Find where the given text appears and provide that cell's center as [x, y] coordinate. 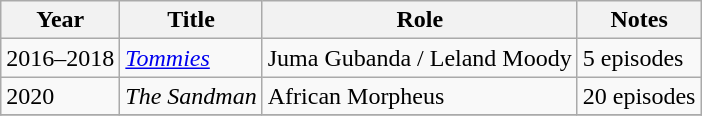
Notes [639, 20]
The Sandman [191, 96]
African Morpheus [420, 96]
2020 [60, 96]
20 episodes [639, 96]
Tommies [191, 58]
Role [420, 20]
Title [191, 20]
Year [60, 20]
2016–2018 [60, 58]
Juma Gubanda / Leland Moody [420, 58]
5 episodes [639, 58]
